Return (X, Y) of the center of cell containing provided text 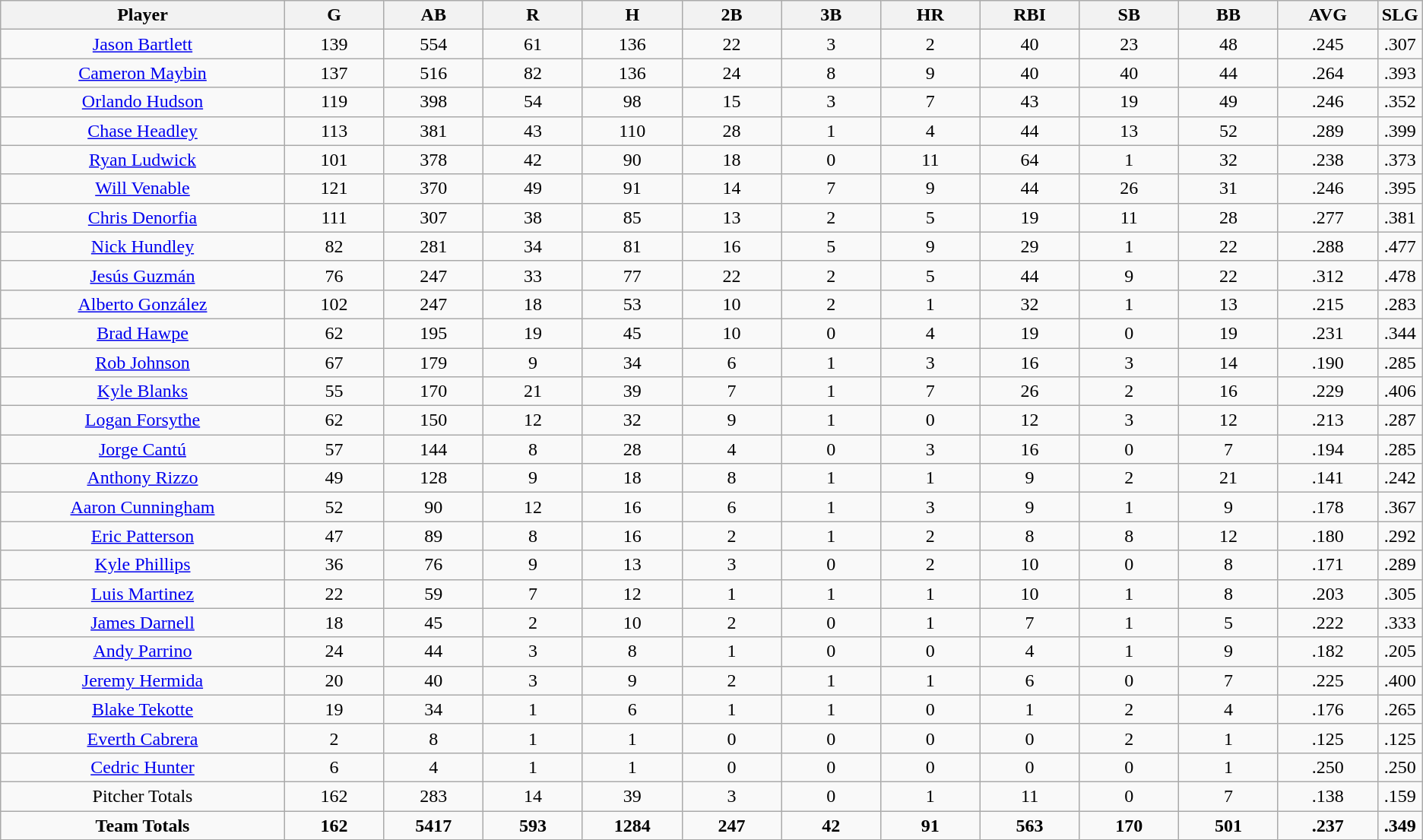
.352 (1400, 102)
Jesús Guzmán (143, 275)
Alberto González (143, 304)
Rob Johnson (143, 363)
Blake Tekotte (143, 709)
59 (433, 594)
31 (1228, 189)
R (534, 15)
.381 (1400, 217)
2B (731, 15)
.333 (1400, 623)
38 (534, 217)
195 (433, 333)
.222 (1327, 623)
139 (334, 44)
121 (334, 189)
.373 (1400, 160)
.190 (1327, 363)
101 (334, 160)
77 (632, 275)
.180 (1327, 536)
.138 (1327, 796)
144 (433, 449)
110 (632, 131)
111 (334, 217)
137 (334, 73)
.205 (1400, 651)
81 (632, 246)
.182 (1327, 651)
Logan Forsythe (143, 420)
29 (1029, 246)
.213 (1327, 420)
Luis Martinez (143, 594)
Player (143, 15)
15 (731, 102)
Cameron Maybin (143, 73)
.159 (1400, 796)
.141 (1327, 478)
67 (334, 363)
47 (334, 536)
.171 (1327, 565)
54 (534, 102)
.477 (1400, 246)
.277 (1327, 217)
283 (433, 796)
HR (930, 15)
.245 (1327, 44)
Jeremy Hermida (143, 680)
Will Venable (143, 189)
307 (433, 217)
64 (1029, 160)
.292 (1400, 536)
378 (433, 160)
BB (1228, 15)
.176 (1327, 709)
563 (1029, 825)
.344 (1400, 333)
381 (433, 131)
SB (1130, 15)
Andy Parrino (143, 651)
398 (433, 102)
516 (433, 73)
48 (1228, 44)
119 (334, 102)
Nick Hundley (143, 246)
.400 (1400, 680)
SLG (1400, 15)
33 (534, 275)
89 (433, 536)
.242 (1400, 478)
.178 (1327, 507)
AB (433, 15)
370 (433, 189)
Kyle Phillips (143, 565)
.225 (1327, 680)
.288 (1327, 246)
Chase Headley (143, 131)
.393 (1400, 73)
.265 (1400, 709)
.307 (1400, 44)
593 (534, 825)
AVG (1327, 15)
20 (334, 680)
.203 (1327, 594)
.283 (1400, 304)
.406 (1400, 391)
36 (334, 565)
23 (1130, 44)
.229 (1327, 391)
.194 (1327, 449)
57 (334, 449)
Team Totals (143, 825)
Chris Denorfia (143, 217)
Jorge Cantú (143, 449)
.312 (1327, 275)
Eric Patterson (143, 536)
85 (632, 217)
Aaron Cunningham (143, 507)
.395 (1400, 189)
.215 (1327, 304)
RBI (1029, 15)
61 (534, 44)
150 (433, 420)
Jason Bartlett (143, 44)
501 (1228, 825)
53 (632, 304)
Kyle Blanks (143, 391)
.264 (1327, 73)
.478 (1400, 275)
1284 (632, 825)
5417 (433, 825)
Everth Cabrera (143, 738)
G (334, 15)
James Darnell (143, 623)
179 (433, 363)
.305 (1400, 594)
.367 (1400, 507)
.287 (1400, 420)
.349 (1400, 825)
98 (632, 102)
Brad Hawpe (143, 333)
Anthony Rizzo (143, 478)
Pitcher Totals (143, 796)
.237 (1327, 825)
.231 (1327, 333)
.399 (1400, 131)
281 (433, 246)
554 (433, 44)
H (632, 15)
113 (334, 131)
3B (832, 15)
102 (334, 304)
.238 (1327, 160)
Ryan Ludwick (143, 160)
128 (433, 478)
55 (334, 391)
Cedric Hunter (143, 767)
Orlando Hudson (143, 102)
